For the text-containing cell, return its midpoint in (X, Y) coordinate format. 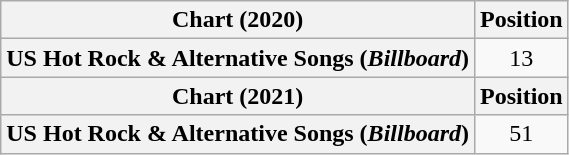
13 (521, 58)
Chart (2021) (238, 96)
51 (521, 134)
Chart (2020) (238, 20)
